Search for the cell housing the specified text and yield its [X, Y] center coordinate. 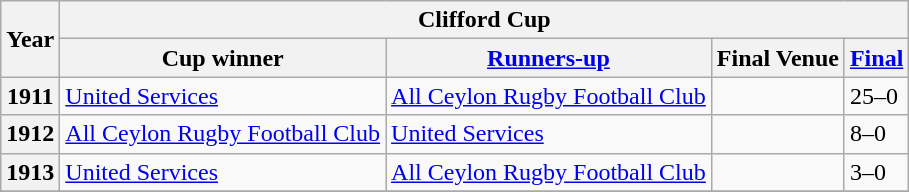
25–0 [876, 96]
Clifford Cup [484, 20]
Runners-up [549, 58]
1913 [30, 172]
Year [30, 39]
8–0 [876, 134]
Cup winner [223, 58]
Final Venue [778, 58]
1911 [30, 96]
3–0 [876, 172]
1912 [30, 134]
Final [876, 58]
